Extract the [X, Y] coordinate from the center of the cell holding the provided text.  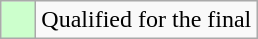
Qualified for the final [146, 20]
